Detect which cell encompasses the target text, then output its (x, y) center coordinate. 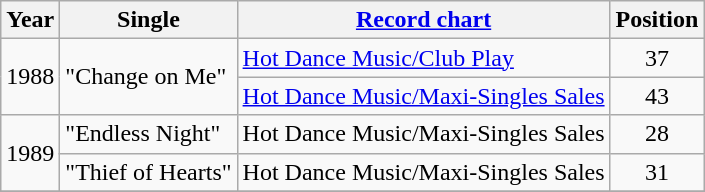
"Thief of Hearts" (148, 172)
Record chart (424, 20)
Single (148, 20)
1989 (30, 153)
43 (657, 96)
28 (657, 134)
"Change on Me" (148, 77)
1988 (30, 77)
Year (30, 20)
Hot Dance Music/Club Play (424, 58)
"Endless Night" (148, 134)
31 (657, 172)
37 (657, 58)
Position (657, 20)
